Pinpoint the cell where the given text exists, returning its [x, y] midpoint coordinate. 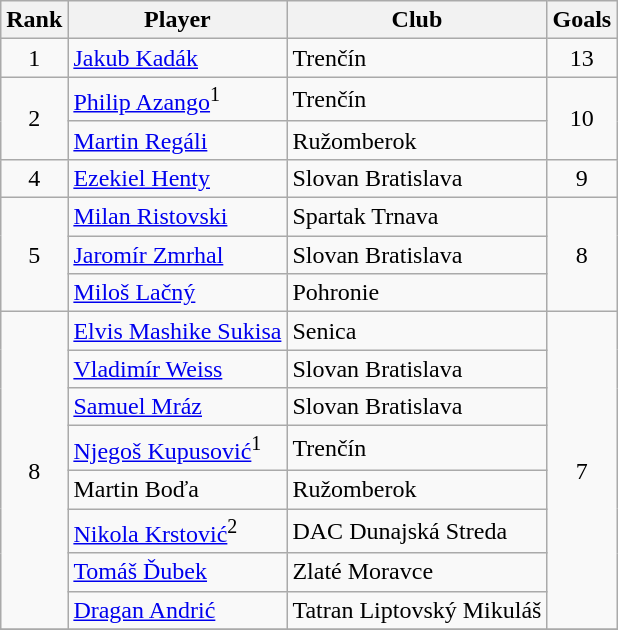
Tomáš Ďubek [178, 572]
Martin Regáli [178, 140]
Rank [34, 20]
Martin Boďa [178, 489]
7 [582, 470]
Spartak Trnava [417, 217]
10 [582, 118]
Pohronie [417, 293]
Elvis Mashike Sukisa [178, 331]
Philip Azango1 [178, 100]
4 [34, 178]
Ezekiel Henty [178, 178]
Milan Ristovski [178, 217]
5 [34, 255]
13 [582, 58]
Jakub Kadák [178, 58]
DAC Dunajská Streda [417, 532]
2 [34, 118]
1 [34, 58]
Dragan Andrić [178, 610]
Senica [417, 331]
Club [417, 20]
Jaromír Zmrhal [178, 255]
Nikola Krstović2 [178, 532]
Player [178, 20]
Zlaté Moravce [417, 572]
9 [582, 178]
Miloš Lačný [178, 293]
Tatran Liptovský Mikuláš [417, 610]
Vladimír Weiss [178, 369]
Goals [582, 20]
Njegoš Kupusović1 [178, 448]
Samuel Mráz [178, 407]
